Provide the [X, Y] coordinate of the cell's center where the given text is located.  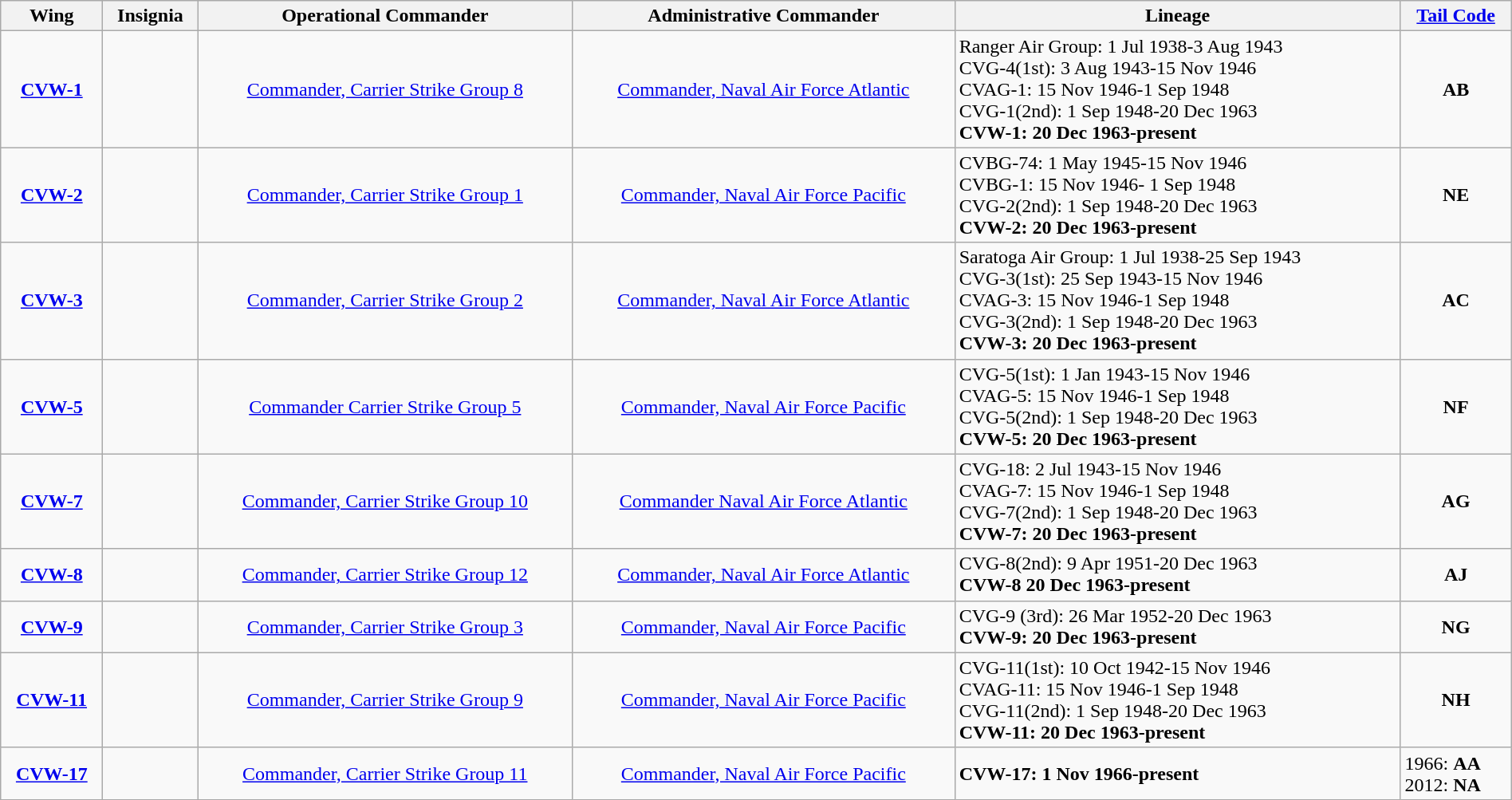
Commander, Carrier Strike Group 9 [384, 700]
Wing [52, 16]
CVW-9 [52, 627]
Commander, Carrier Strike Group 1 [384, 195]
NG [1456, 627]
AB [1456, 89]
AJ [1456, 574]
Tail Code [1456, 16]
CVG-9 (3rd): 26 Mar 1952-20 Dec 1963CVW-9: 20 Dec 1963-present [1177, 627]
Commander Carrier Strike Group 5 [384, 407]
CVW-5 [52, 407]
Commander Naval Air Force Atlantic [764, 501]
CVW-11 [52, 700]
Operational Commander [384, 16]
Commander, Carrier Strike Group 2 [384, 301]
CVG-5(1st): 1 Jan 1943-15 Nov 1946CVAG-5: 15 Nov 1946-1 Sep 1948CVG-5(2nd): 1 Sep 1948-20 Dec 1963CVW-5: 20 Dec 1963-present [1177, 407]
CVW-17 [52, 774]
CVG-8(2nd): 9 Apr 1951-20 Dec 1963CVW-8 20 Dec 1963-present [1177, 574]
CVW-17: 1 Nov 1966-present [1177, 774]
Commander, Carrier Strike Group 11 [384, 774]
NH [1456, 700]
AC [1456, 301]
Commander, Carrier Strike Group 10 [384, 501]
Lineage [1177, 16]
CVW-3 [52, 301]
Commander, Carrier Strike Group 8 [384, 89]
CVG-11(1st): 10 Oct 1942-15 Nov 1946CVAG-11: 15 Nov 1946-1 Sep 1948CVG-11(2nd): 1 Sep 1948-20 Dec 1963CVW-11: 20 Dec 1963-present [1177, 700]
Commander, Carrier Strike Group 12 [384, 574]
CVW-8 [52, 574]
Administrative Commander [764, 16]
CVW-7 [52, 501]
CVBG-74: 1 May 1945-15 Nov 1946CVBG-1: 15 Nov 1946- 1 Sep 1948CVG-2(2nd): 1 Sep 1948-20 Dec 1963CVW-2: 20 Dec 1963-present [1177, 195]
CVW-2 [52, 195]
AG [1456, 501]
1966: AA2012: NA [1456, 774]
NF [1456, 407]
Insignia [150, 16]
NE [1456, 195]
CVW-1 [52, 89]
CVG-18: 2 Jul 1943-15 Nov 1946CVAG-7: 15 Nov 1946-1 Sep 1948CVG-7(2nd): 1 Sep 1948-20 Dec 1963CVW-7: 20 Dec 1963-present [1177, 501]
Commander, Carrier Strike Group 3 [384, 627]
